Determine the [x, y] coordinate at the center of the cell enclosing the given text.  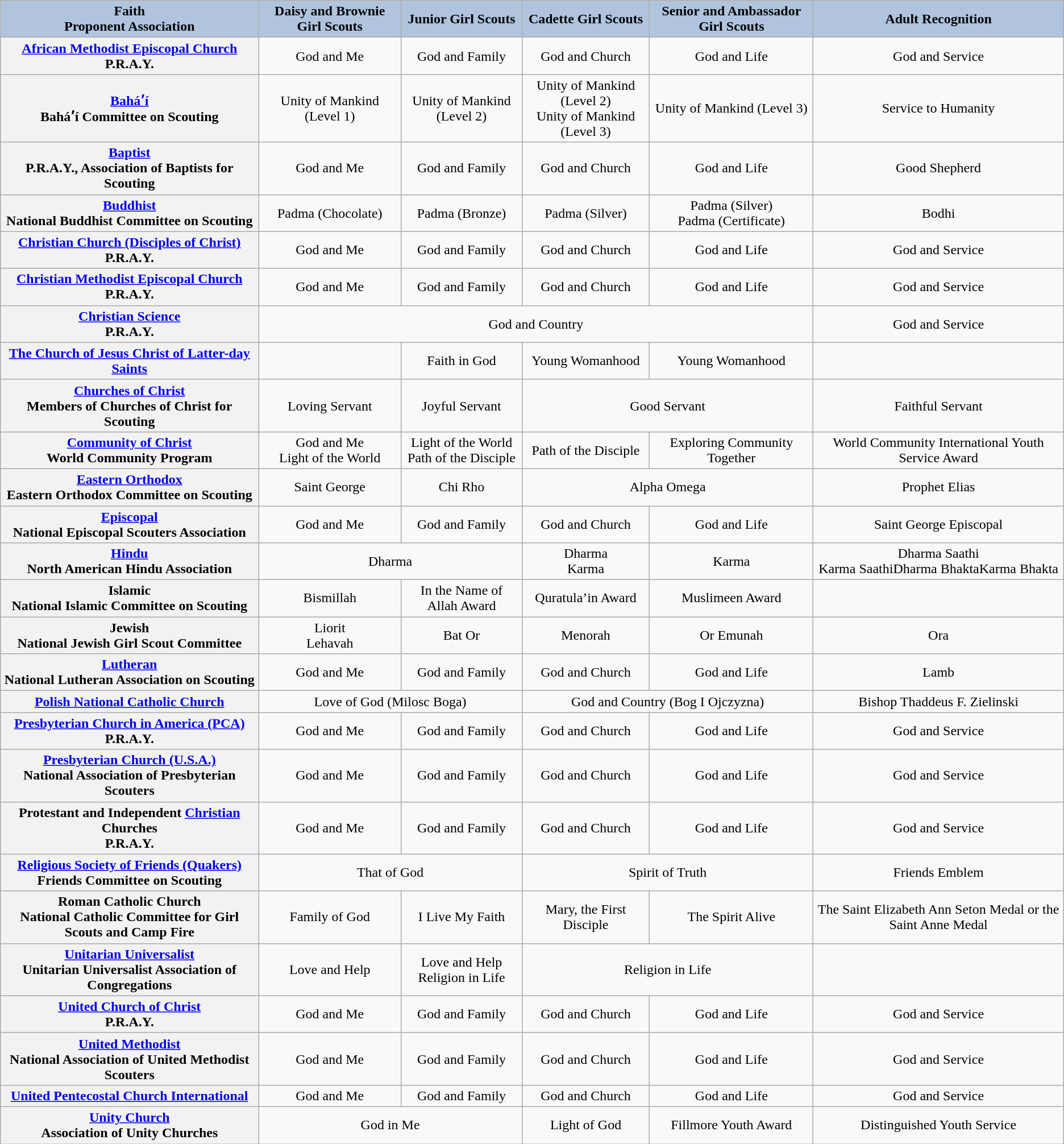
Protestant and Independent Christian ChurchesP.R.A.Y. [130, 828]
Saint George [330, 487]
Muslimeen Award [731, 598]
Saint George Episcopal [938, 524]
Good Servant [667, 405]
Unitarian UniversalistUnitarian Universalist Association of Congregations [130, 969]
Unity of Mankind (Level 3) [731, 108]
Bishop Thaddeus F. Zielinski [938, 702]
Love and HelpReligion in Life [462, 969]
United Church of ChristP.R.A.Y. [130, 1014]
Loving Servant [330, 405]
Unity of Mankind (Level 2) [462, 108]
Padma (Silver)Padma (Certificate) [731, 213]
FaithProponent Association [130, 19]
Friends Emblem [938, 872]
God and MeLight of the World [330, 450]
DharmaKarma [585, 562]
Faithful Servant [938, 405]
Lamb [938, 672]
The Church of Jesus Christ of Latter-day Saints [130, 360]
Exploring Community Together [731, 450]
Community of ChristWorld Community Program [130, 450]
BuddhistNational Buddhist Committee on Scouting [130, 213]
I Live My Faith [462, 917]
God and Country [536, 324]
Bodhi [938, 213]
African Methodist Episcopal ChurchP.R.A.Y. [130, 56]
Padma (Silver) [585, 213]
Path of the Disciple [585, 450]
Faith in God [462, 360]
Polish National Catholic Church [130, 702]
EpiscopalNational Episcopal Scouters Association [130, 524]
Christian Methodist Episcopal ChurchP.R.A.Y. [130, 287]
Presbyterian Church in America (PCA)P.R.A.Y. [130, 731]
Menorah [585, 636]
The Saint Elizabeth Ann Seton Medal or the Saint Anne Medal [938, 917]
God in Me [390, 1125]
Adult Recognition [938, 19]
Ora [938, 636]
Padma (Chocolate) [330, 213]
Eastern OrthodoxEastern Orthodox Committee on Scouting [130, 487]
The Spirit Alive [731, 917]
United MethodistNational Association of United Methodist Scouters [130, 1059]
Love and Help [330, 969]
Joyful Servant [462, 405]
Light of God [585, 1125]
Dharma [390, 562]
United Pentecostal Church International [130, 1096]
Religious Society of Friends (Quakers)Friends Committee on Scouting [130, 872]
Service to Humanity [938, 108]
Chi Rho [462, 487]
Distinguished Youth Service [938, 1125]
Presbyterian Church (U.S.A.)National Association of Presbyterian Scouters [130, 776]
In the Name of Allah Award [462, 598]
Christian Church (Disciples of Christ)P.R.A.Y. [130, 250]
Or Emunah [731, 636]
LutheranNational Lutheran Association on Scouting [130, 672]
Roman Catholic ChurchNational Catholic Committee for Girl Scouts and Camp Fire [130, 917]
God and Country (Bog I Ojczyzna) [667, 702]
JewishNational Jewish Girl Scout Committee [130, 636]
Daisy and Brownie Girl Scouts [330, 19]
Dharma SaathiKarma SaathiDharma BhaktaKarma Bhakta [938, 562]
Fillmore Youth Award [731, 1125]
HinduNorth American Hindu Association [130, 562]
Good Shepherd [938, 168]
Religion in Life [667, 969]
Mary, the First Disciple [585, 917]
Alpha Omega [667, 487]
Quratula’in Award [585, 598]
Light of the WorldPath of the Disciple [462, 450]
Love of God (Milosc Boga) [390, 702]
Padma (Bronze) [462, 213]
Bat Or [462, 636]
World Community International Youth Service Award [938, 450]
BaptistP.R.A.Y., Association of Baptists for Scouting [130, 168]
Bismillah [330, 598]
Spirit of Truth [667, 872]
Prophet Elias [938, 487]
Christian ScienceP.R.A.Y. [130, 324]
Karma [731, 562]
BaháʼíBaháʼí Committee on Scouting [130, 108]
Cadette Girl Scouts [585, 19]
Unity of Mankind (Level 1) [330, 108]
That of God [390, 872]
Family of God [330, 917]
Churches of ChristMembers of Churches of Christ for Scouting [130, 405]
Unity ChurchAssociation of Unity Churches [130, 1125]
Senior and Ambassador Girl Scouts [731, 19]
LioritLehavah [330, 636]
Junior Girl Scouts [462, 19]
Unity of Mankind (Level 2)Unity of Mankind (Level 3) [585, 108]
IslamicNational Islamic Committee on Scouting [130, 598]
